Detect which cell encompasses the target text, then output its (X, Y) center coordinate. 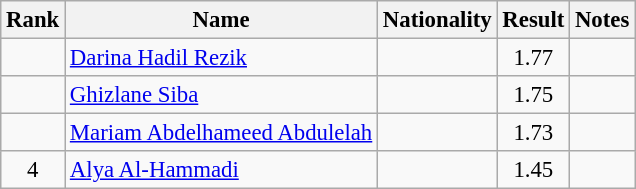
1.75 (534, 95)
1.73 (534, 133)
Alya Al-Hammadi (222, 170)
Rank (33, 20)
Result (534, 20)
Nationality (438, 20)
4 (33, 170)
1.77 (534, 58)
Mariam Abdelhameed Abdulelah (222, 133)
Name (222, 20)
1.45 (534, 170)
Notes (602, 20)
Darina Hadil Rezik (222, 58)
Ghizlane Siba (222, 95)
